Provide the [x, y] coordinate of the cell's center where the given text is located.  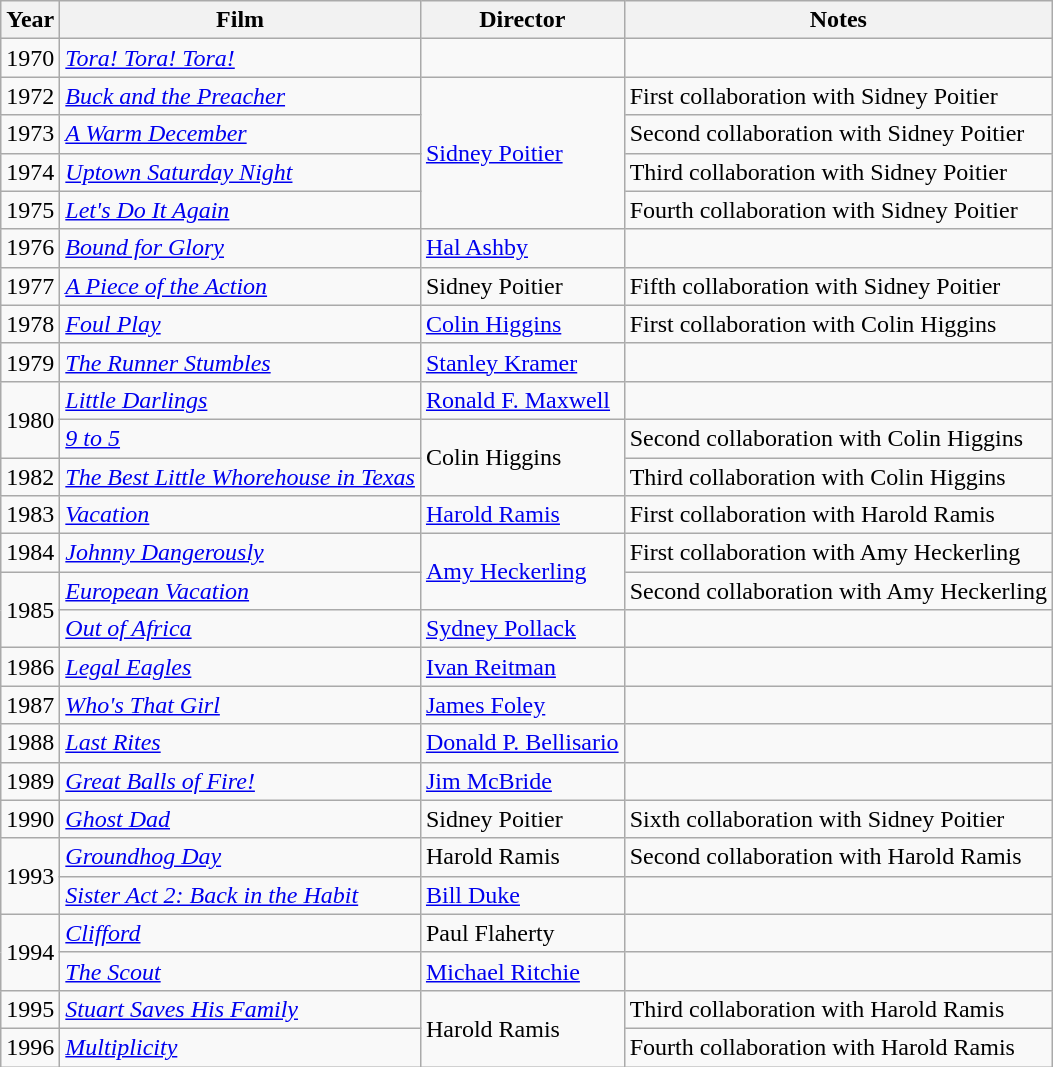
1993 [30, 876]
1994 [30, 952]
Buck and the Preacher [240, 96]
Groundhog Day [240, 857]
Fourth collaboration with Harold Ramis [838, 1047]
The Runner Stumbles [240, 362]
1974 [30, 172]
Paul Flaherty [522, 933]
Year [30, 20]
Second collaboration with Colin Higgins [838, 438]
Third collaboration with Harold Ramis [838, 1009]
Vacation [240, 515]
Little Darlings [240, 400]
Fourth collaboration with Sidney Poitier [838, 210]
Fifth collaboration with Sidney Poitier [838, 286]
Multiplicity [240, 1047]
Sixth collaboration with Sidney Poitier [838, 819]
Notes [838, 20]
The Scout [240, 971]
Film [240, 20]
Amy Heckerling [522, 572]
Hal Ashby [522, 248]
Great Balls of Fire! [240, 781]
Second collaboration with Amy Heckerling [838, 591]
1970 [30, 58]
Clifford [240, 933]
Ivan Reitman [522, 667]
Second collaboration with Sidney Poitier [838, 134]
1975 [30, 210]
1987 [30, 705]
1977 [30, 286]
1976 [30, 248]
1995 [30, 1009]
Ronald F. Maxwell [522, 400]
Sister Act 2: Back in the Habit [240, 895]
Director [522, 20]
First collaboration with Amy Heckerling [838, 553]
Second collaboration with Harold Ramis [838, 857]
A Warm December [240, 134]
Bound for Glory [240, 248]
Legal Eagles [240, 667]
1972 [30, 96]
Jim McBride [522, 781]
1980 [30, 419]
1978 [30, 324]
Foul Play [240, 324]
1982 [30, 477]
Third collaboration with Colin Higgins [838, 477]
1973 [30, 134]
Out of Africa [240, 629]
1990 [30, 819]
Stanley Kramer [522, 362]
Let's Do It Again [240, 210]
Bill Duke [522, 895]
Who's That Girl [240, 705]
1986 [30, 667]
First collaboration with Colin Higgins [838, 324]
First collaboration with Harold Ramis [838, 515]
Ghost Dad [240, 819]
Michael Ritchie [522, 971]
1979 [30, 362]
9 to 5 [240, 438]
The Best Little Whorehouse in Texas [240, 477]
Donald P. Bellisario [522, 743]
1996 [30, 1047]
1988 [30, 743]
A Piece of the Action [240, 286]
Sydney Pollack [522, 629]
Stuart Saves His Family [240, 1009]
Tora! Tora! Tora! [240, 58]
1984 [30, 553]
Johnny Dangerously [240, 553]
1989 [30, 781]
Third collaboration with Sidney Poitier [838, 172]
1983 [30, 515]
European Vacation [240, 591]
First collaboration with Sidney Poitier [838, 96]
James Foley [522, 705]
Uptown Saturday Night [240, 172]
1985 [30, 610]
Last Rites [240, 743]
